Scan for the cell matching the given text and deliver its [x, y] coordinate at center. 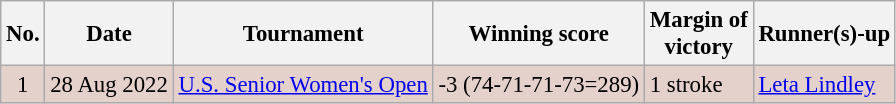
1 [23, 85]
Winning score [538, 34]
28 Aug 2022 [109, 85]
Leta Lindley [824, 85]
Date [109, 34]
U.S. Senior Women's Open [303, 85]
Margin ofvictory [698, 34]
No. [23, 34]
Runner(s)-up [824, 34]
1 stroke [698, 85]
-3 (74-71-71-73=289) [538, 85]
Tournament [303, 34]
